Extract the [X, Y] coordinate from the center of the cell holding the provided text.  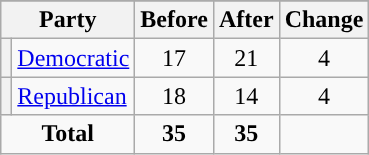
17 [174, 58]
Republican [74, 96]
21 [246, 58]
Total [68, 134]
Change [324, 20]
Before [174, 20]
Democratic [74, 58]
After [246, 20]
18 [174, 96]
14 [246, 96]
Party [68, 20]
